Output the (X, Y) coordinate of the center of the cell containing the given text.  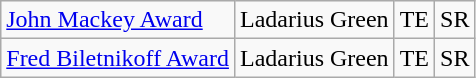
Fred Biletnikoff Award (118, 58)
John Mackey Award (118, 20)
